Capture the cell that displays the provided text and extract its (x, y) central coordinate. 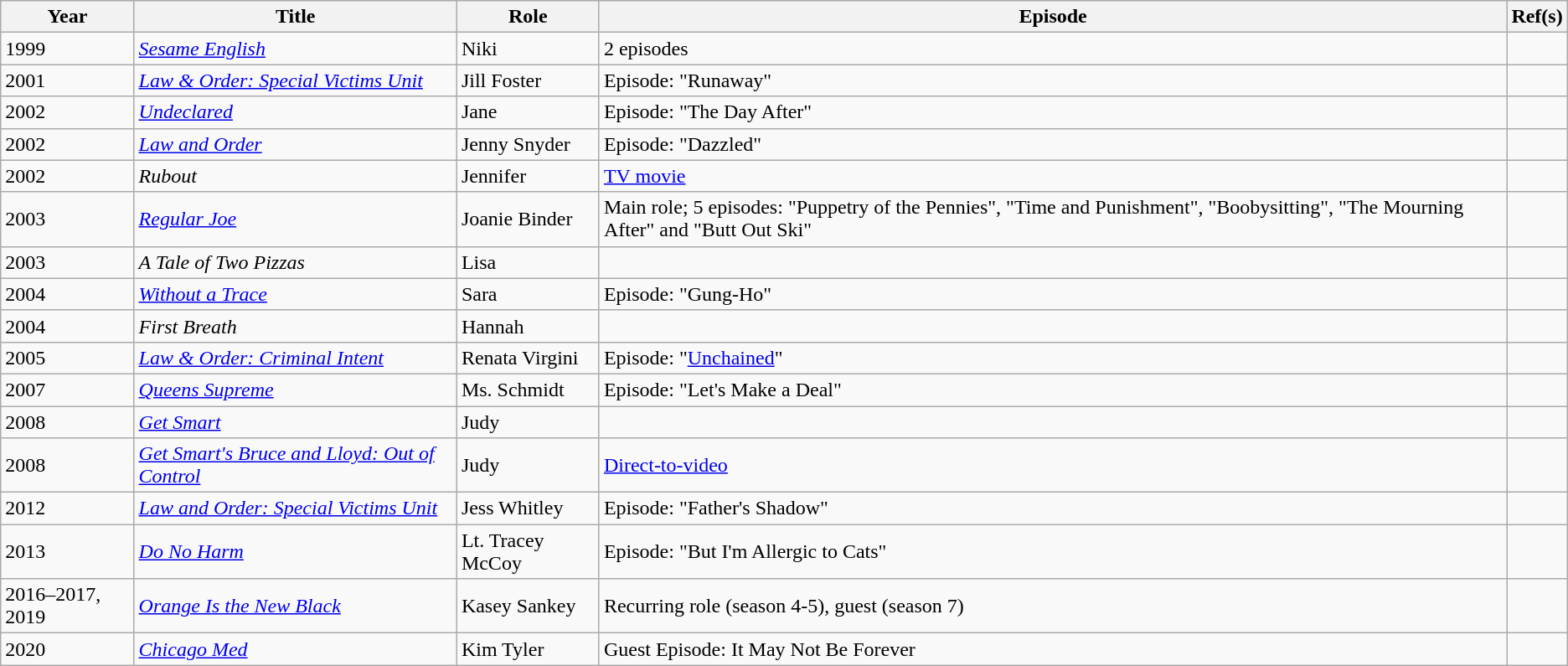
Direct-to-video (1052, 466)
Episode: "Father's Shadow" (1052, 509)
Jill Foster (528, 80)
Episode: "But I'm Allergic to Cats" (1052, 551)
Queens Supreme (295, 390)
2 episodes (1052, 49)
Episode: "Runaway" (1052, 80)
2001 (67, 80)
Kim Tyler (528, 649)
Get Smart (295, 421)
2013 (67, 551)
2007 (67, 390)
2016–2017, 2019 (67, 607)
Lisa (528, 262)
Joanie Binder (528, 219)
Role (528, 17)
Law & Order: Special Victims Unit (295, 80)
Without a Trace (295, 294)
Hannah (528, 326)
First Breath (295, 326)
Get Smart's Bruce and Lloyd: Out of Control (295, 466)
2012 (67, 509)
Ref(s) (1537, 17)
Jess Whitley (528, 509)
Law and Order (295, 144)
Main role; 5 episodes: "Puppetry of the Pennies", "Time and Punishment", "Boobysitting", "The Mourning After" and "Butt Out Ski" (1052, 219)
Renata Virgini (528, 358)
Sesame English (295, 49)
Sara (528, 294)
1999 (67, 49)
Regular Joe (295, 219)
TV movie (1052, 176)
Episode (1052, 17)
Jane (528, 112)
Jennifer (528, 176)
Lt. Tracey McCoy (528, 551)
Episode: "Gung-Ho" (1052, 294)
Ms. Schmidt (528, 390)
Episode: "The Day After" (1052, 112)
Year (67, 17)
Law and Order: Special Victims Unit (295, 509)
Episode: "Unchained" (1052, 358)
2020 (67, 649)
Kasey Sankey (528, 607)
Recurring role (season 4-5), guest (season 7) (1052, 607)
Chicago Med (295, 649)
Episode: "Let's Make a Deal" (1052, 390)
Guest Episode: It May Not Be Forever (1052, 649)
Jenny Snyder (528, 144)
Undeclared (295, 112)
Episode: "Dazzled" (1052, 144)
Do No Harm (295, 551)
Title (295, 17)
Law & Order: Criminal Intent (295, 358)
Rubout (295, 176)
Niki (528, 49)
A Tale of Two Pizzas (295, 262)
2005 (67, 358)
Orange Is the New Black (295, 607)
